Locate the cell with the specified text and output its (x, y) center coordinate. 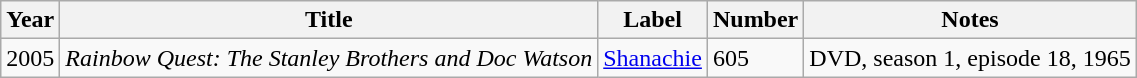
2005 (30, 58)
Shanachie (653, 58)
Title (329, 20)
Notes (970, 20)
Year (30, 20)
Label (653, 20)
605 (755, 58)
Rainbow Quest: The Stanley Brothers and Doc Watson (329, 58)
DVD, season 1, episode 18, 1965 (970, 58)
Number (755, 20)
